Return the (X, Y) coordinate for the center point of the cell that contains the specified text.  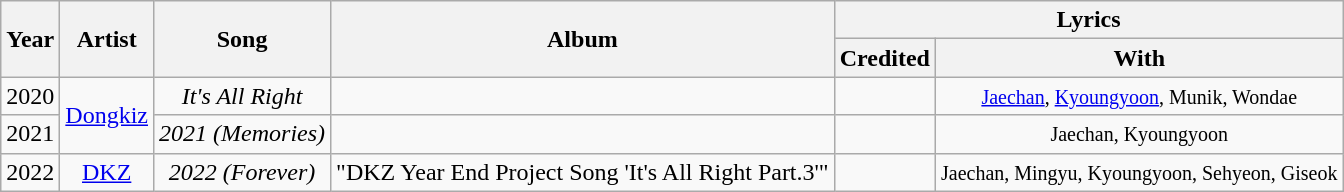
"DKZ Year End Project Song 'It's All Right Part.3'" (583, 172)
Dongkiz (107, 115)
It's All Right (242, 96)
2021 (30, 134)
Year (30, 39)
Album (583, 39)
DKZ (107, 172)
Credited (884, 58)
Song (242, 39)
Jaechan, Mingyu, Kyoungyoon, Sehyeon, Giseok (1139, 172)
2022 (30, 172)
Jaechan, Kyoungyoon, Munik, Wondae (1139, 96)
Artist (107, 39)
With (1139, 58)
2020 (30, 96)
2022 (Forever) (242, 172)
Lyrics (1088, 20)
2021 (Memories) (242, 134)
Jaechan, Kyoungyoon (1139, 134)
